Locate the cell with the specified text and output its [x, y] center coordinate. 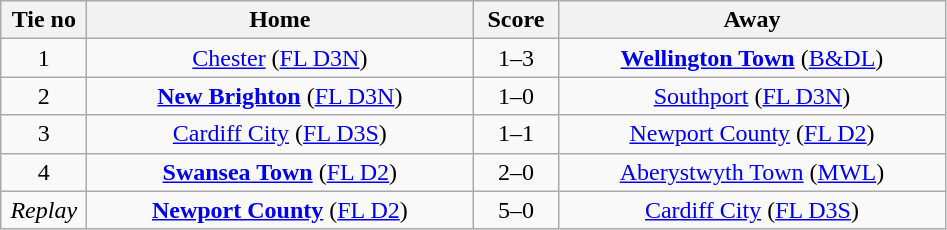
1 [44, 58]
Wellington Town (B&DL) [752, 58]
2–0 [516, 172]
Away [752, 20]
Home [280, 20]
5–0 [516, 210]
Swansea Town (FL D2) [280, 172]
Chester (FL D3N) [280, 58]
1–0 [516, 96]
4 [44, 172]
Aberystwyth Town (MWL) [752, 172]
1–1 [516, 134]
New Brighton (FL D3N) [280, 96]
1–3 [516, 58]
Tie no [44, 20]
3 [44, 134]
2 [44, 96]
Score [516, 20]
Southport (FL D3N) [752, 96]
Replay [44, 210]
